For the text-containing cell, return its midpoint in (x, y) coordinate format. 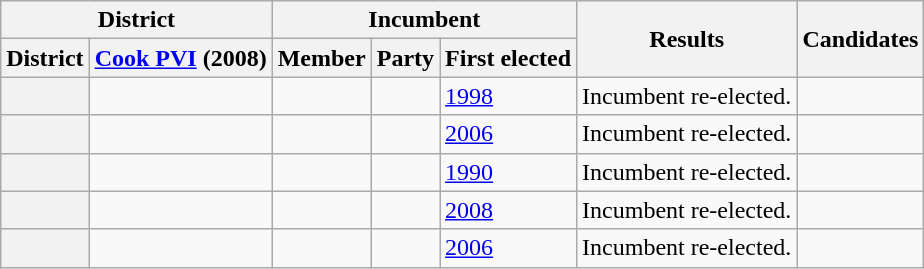
Incumbent (424, 20)
1990 (508, 172)
First elected (508, 58)
Cook PVI (2008) (180, 58)
2008 (508, 210)
Member (322, 58)
Candidates (860, 39)
1998 (508, 96)
Party (405, 58)
Results (687, 39)
